Identify which cell holds the provided text, then report its [X, Y] central coordinate. 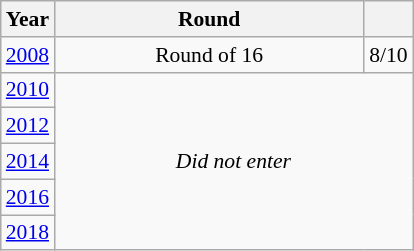
2010 [28, 90]
2012 [28, 126]
2008 [28, 55]
Round [209, 19]
Round of 16 [209, 55]
2016 [28, 197]
8/10 [388, 55]
Did not enter [234, 161]
Year [28, 19]
2014 [28, 162]
2018 [28, 233]
